Determine the (X, Y) coordinate at the center of the cell enclosing the given text.  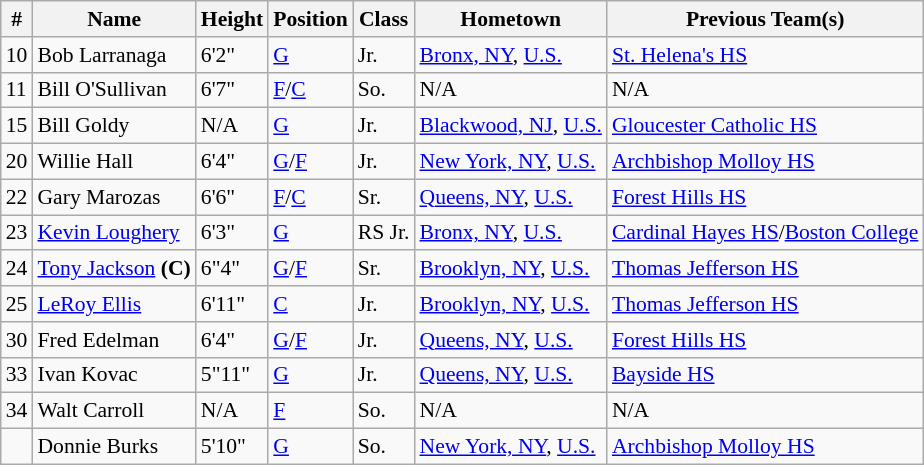
Bob Larranaga (114, 55)
Previous Team(s) (765, 19)
22 (17, 197)
6'2" (232, 55)
Ivan Kovac (114, 375)
Gary Marozas (114, 197)
6'11" (232, 304)
# (17, 19)
33 (17, 375)
Walt Carroll (114, 411)
Cardinal Hayes HS/Boston College (765, 233)
34 (17, 411)
23 (17, 233)
15 (17, 126)
6'6" (232, 197)
St. Helena's HS (765, 55)
Bill Goldy (114, 126)
Hometown (510, 19)
20 (17, 162)
6"4" (232, 269)
Tony Jackson (C) (114, 269)
6'3" (232, 233)
5"11" (232, 375)
Donnie Burks (114, 447)
30 (17, 340)
Blackwood, NJ, U.S. (510, 126)
Bill O'Sullivan (114, 90)
Kevin Loughery (114, 233)
Gloucester Catholic HS (765, 126)
Willie Hall (114, 162)
Bayside HS (765, 375)
RS Jr. (384, 233)
5'10" (232, 447)
11 (17, 90)
25 (17, 304)
Height (232, 19)
Position (310, 19)
Fred Edelman (114, 340)
C (310, 304)
6'7" (232, 90)
F (310, 411)
24 (17, 269)
LeRoy Ellis (114, 304)
Class (384, 19)
10 (17, 55)
Name (114, 19)
